Scan for the cell matching the given text and deliver its (X, Y) coordinate at center. 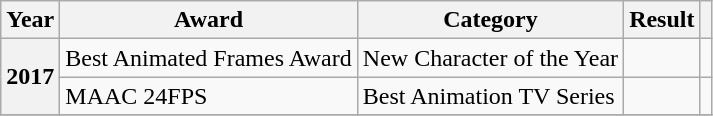
New Character of the Year (490, 58)
Award (208, 20)
Best Animation TV Series (490, 96)
MAAC 24FPS (208, 96)
Best Animated Frames Award (208, 58)
2017 (30, 77)
Category (490, 20)
Result (662, 20)
Year (30, 20)
